Return the [x, y] coordinate for the center point of the cell that contains the specified text.  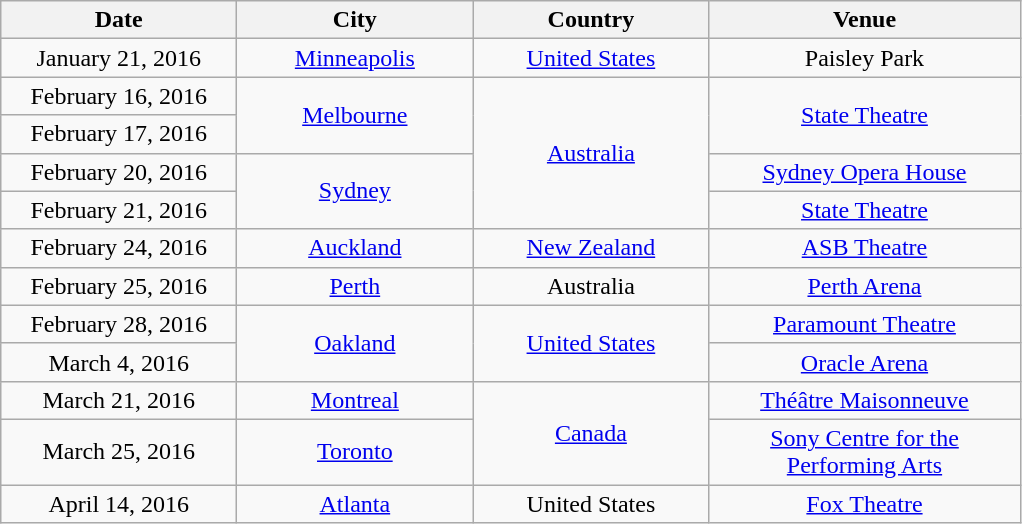
Théâtre Maisonneuve [864, 400]
ASB Theatre [864, 248]
Country [591, 20]
Sony Centre for the Performing Arts [864, 452]
March 4, 2016 [119, 362]
February 21, 2016 [119, 210]
February 25, 2016 [119, 286]
February 24, 2016 [119, 248]
February 16, 2016 [119, 96]
Sydney Opera House [864, 172]
Date [119, 20]
City [355, 20]
Melbourne [355, 115]
Oakland [355, 343]
New Zealand [591, 248]
January 21, 2016 [119, 58]
Auckland [355, 248]
February 28, 2016 [119, 324]
Perth [355, 286]
April 14, 2016 [119, 503]
Fox Theatre [864, 503]
February 17, 2016 [119, 134]
Toronto [355, 452]
March 21, 2016 [119, 400]
Perth Arena [864, 286]
March 25, 2016 [119, 452]
Canada [591, 432]
Venue [864, 20]
Minneapolis [355, 58]
February 20, 2016 [119, 172]
Montreal [355, 400]
Oracle Arena [864, 362]
Paramount Theatre [864, 324]
Atlanta [355, 503]
Paisley Park [864, 58]
Sydney [355, 191]
